Capture the cell that displays the provided text and extract its (x, y) central coordinate. 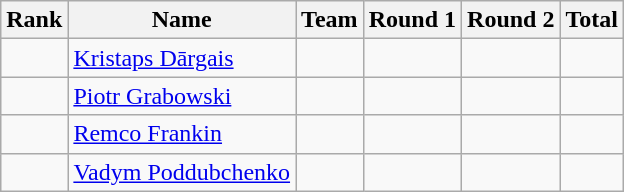
Name (182, 20)
Round 2 (511, 20)
Round 1 (412, 20)
Rank (34, 20)
Total (592, 20)
Piotr Grabowski (182, 96)
Team (330, 20)
Vadym Poddubchenko (182, 172)
Remco Frankin (182, 134)
Kristaps Dārgais (182, 58)
